Return the (X, Y) coordinate for the center point of the cell that contains the specified text.  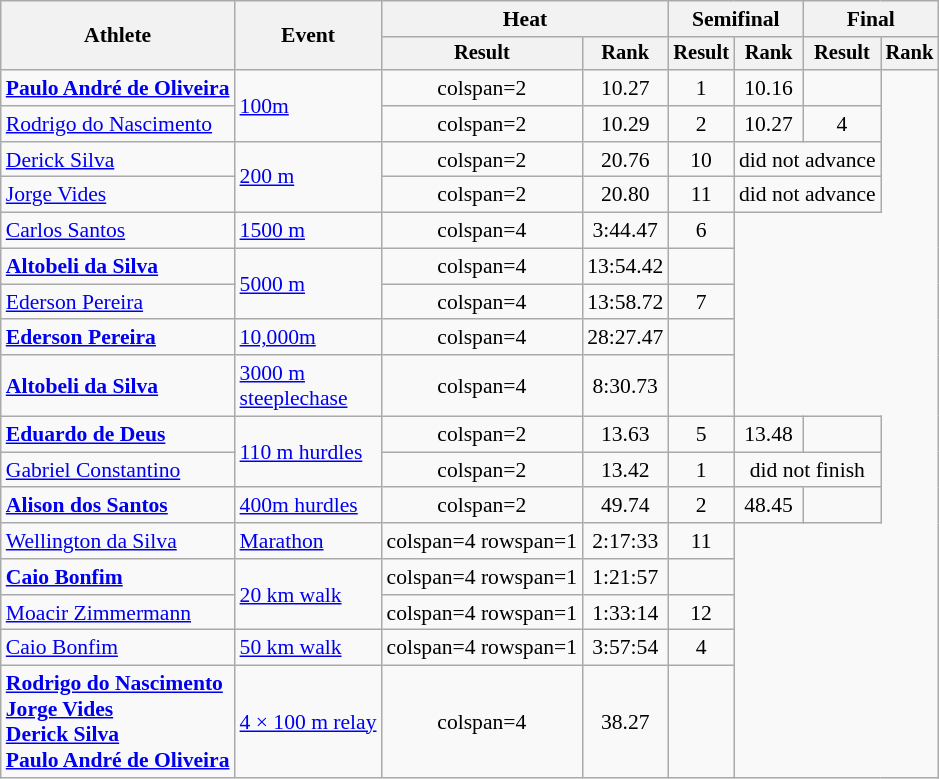
13.42 (625, 470)
10.16 (768, 88)
13:54.42 (625, 267)
Semifinal (736, 19)
100m (308, 106)
Alison dos Santos (118, 506)
Athlete (118, 36)
3000 msteeplechase (308, 386)
50 km walk (308, 648)
Paulo André de Oliveira (118, 88)
Marathon (308, 541)
3:57:54 (625, 648)
Gabriel Constantino (118, 470)
20.80 (625, 195)
1:33:14 (625, 613)
38.27 (625, 722)
Wellington da Silva (118, 541)
Jorge Vides (118, 195)
5 (701, 435)
48.45 (768, 506)
20.76 (625, 160)
Moacir Zimmermann (118, 613)
5000 m (308, 284)
12 (701, 613)
Rodrigo do Nascimento (118, 124)
Heat (526, 19)
10,000m (308, 338)
110 m hurdles (308, 452)
3:44.47 (625, 231)
Final (870, 19)
7 (701, 302)
1500 m (308, 231)
4 × 100 m relay (308, 722)
Eduardo de Deus (118, 435)
200 m (308, 178)
Derick Silva (118, 160)
13.63 (625, 435)
1:21:57 (625, 577)
Carlos Santos (118, 231)
20 km walk (308, 594)
400m hurdles (308, 506)
10 (701, 160)
13:58.72 (625, 302)
28:27.47 (625, 338)
49.74 (625, 506)
10.29 (625, 124)
13.48 (768, 435)
8:30.73 (625, 386)
2:17:33 (625, 541)
Rodrigo do NascimentoJorge VidesDerick SilvaPaulo André de Oliveira (118, 722)
6 (701, 231)
did not finish (808, 470)
Event (308, 36)
